Return [x, y] of the center of cell containing provided text 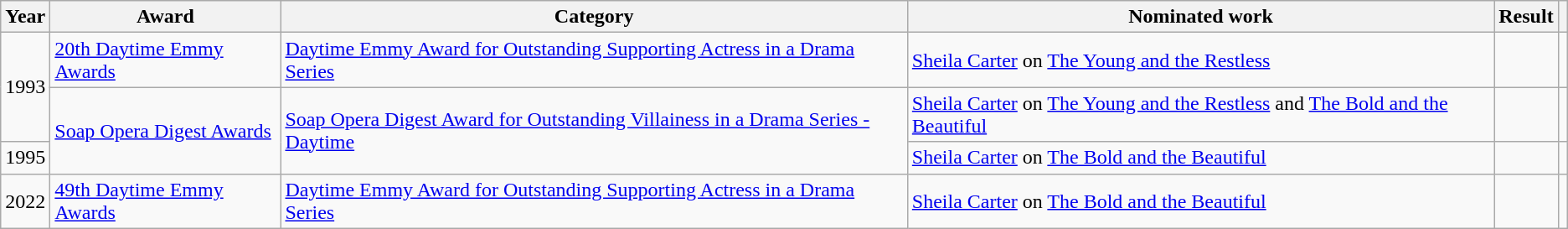
1993 [25, 87]
Result [1526, 17]
2022 [25, 201]
Soap Opera Digest Awards [166, 131]
Sheila Carter on The Young and the Restless [1200, 60]
49th Daytime Emmy Awards [166, 201]
Nominated work [1200, 17]
20th Daytime Emmy Awards [166, 60]
1995 [25, 158]
Year [25, 17]
Award [166, 17]
Soap Opera Digest Award for Outstanding Villainess in a Drama Series - Daytime [594, 131]
Category [594, 17]
Sheila Carter on The Young and the Restless and The Bold and the Beautiful [1200, 114]
